Determine the (X, Y) coordinate at the center of the cell enclosing the given text.  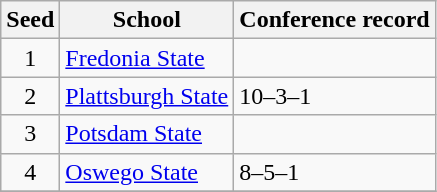
Oswego State (147, 172)
Seed (30, 20)
School (147, 20)
3 (30, 134)
10–3–1 (334, 96)
4 (30, 172)
2 (30, 96)
Fredonia State (147, 58)
1 (30, 58)
8–5–1 (334, 172)
Conference record (334, 20)
Plattsburgh State (147, 96)
Potsdam State (147, 134)
